Determine the (X, Y) coordinate at the center of the cell enclosing the given text.  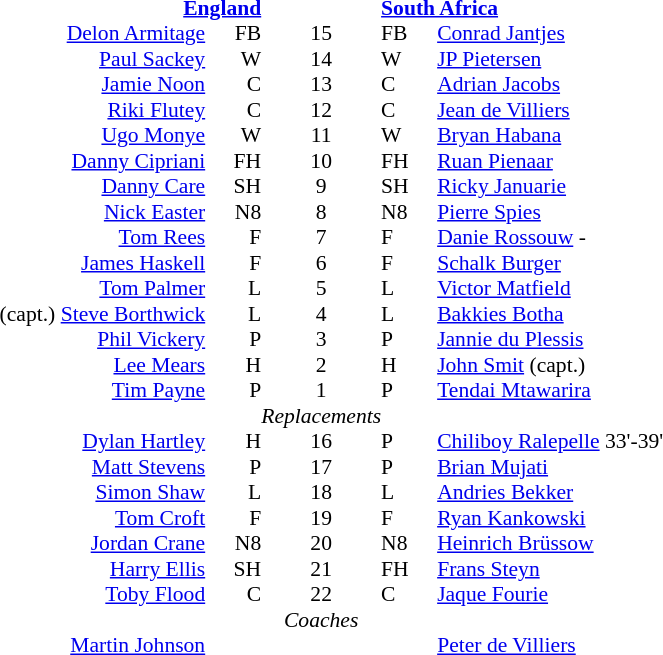
11 (321, 135)
12 (321, 110)
1 (321, 391)
9 (321, 187)
8 (321, 212)
21 (321, 569)
6 (321, 263)
13 (321, 85)
17 (321, 467)
18 (321, 493)
4 (321, 314)
7 (321, 237)
20 (321, 543)
2 (321, 365)
5 (321, 289)
Coaches (321, 620)
22 (321, 595)
10 (321, 161)
Replacements (321, 416)
14 (321, 59)
16 (321, 441)
19 (321, 518)
3 (321, 339)
15 (321, 33)
